Identify which cell holds the provided text, then report its [X, Y] central coordinate. 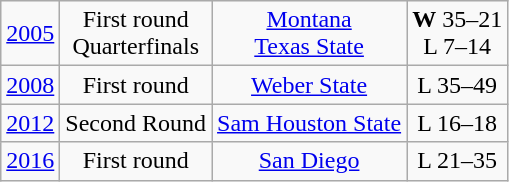
2016 [30, 161]
W 35–21L 7–14 [458, 34]
2005 [30, 34]
Weber State [310, 85]
MontanaTexas State [310, 34]
2012 [30, 123]
2008 [30, 85]
L 21–35 [458, 161]
Second Round [136, 123]
L 16–18 [458, 123]
San Diego [310, 161]
Sam Houston State [310, 123]
L 35–49 [458, 85]
First roundQuarterfinals [136, 34]
